Extract the [X, Y] coordinate from the center of the cell holding the provided text.  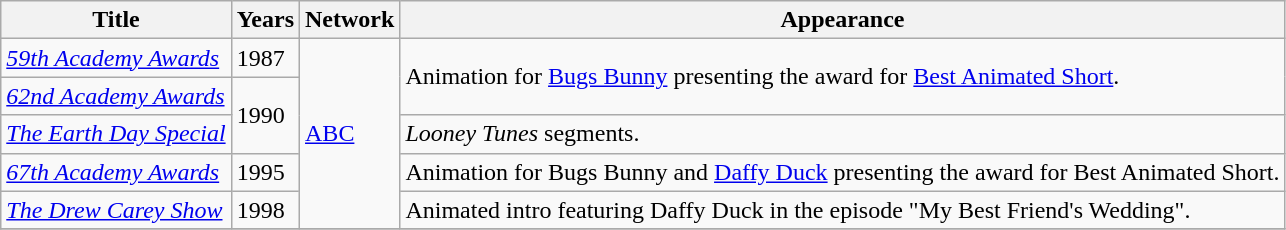
ABC [350, 134]
The Drew Carey Show [116, 210]
Network [350, 20]
1998 [265, 210]
Years [265, 20]
59th Academy Awards [116, 58]
1987 [265, 58]
1990 [265, 115]
Looney Tunes segments. [842, 134]
1995 [265, 172]
Title [116, 20]
The Earth Day Special [116, 134]
Animation for Bugs Bunny presenting the award for Best Animated Short. [842, 77]
62nd Academy Awards [116, 96]
67th Academy Awards [116, 172]
Appearance [842, 20]
Animation for Bugs Bunny and Daffy Duck presenting the award for Best Animated Short. [842, 172]
Animated intro featuring Daffy Duck in the episode "My Best Friend's Wedding". [842, 210]
